Output the [X, Y] coordinate of the center of the cell containing the given text.  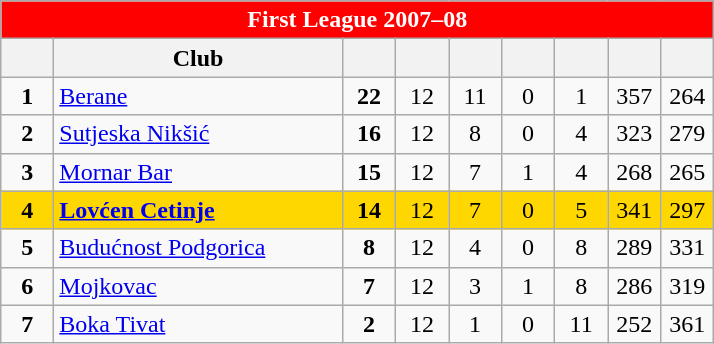
331 [688, 248]
Lovćen Cetinje [198, 210]
279 [688, 134]
First League 2007–08 [358, 20]
323 [634, 134]
22 [368, 96]
6 [28, 286]
Club [198, 58]
286 [634, 286]
297 [688, 210]
361 [688, 324]
14 [368, 210]
265 [688, 172]
Berane [198, 96]
357 [634, 96]
Mornar Bar [198, 172]
15 [368, 172]
341 [634, 210]
Mojkovac [198, 286]
Sutjeska Nikšić [198, 134]
264 [688, 96]
268 [634, 172]
Budućnost Podgorica [198, 248]
16 [368, 134]
Boka Tivat [198, 324]
289 [634, 248]
319 [688, 286]
252 [634, 324]
